Detect which cell encompasses the target text, then output its [x, y] center coordinate. 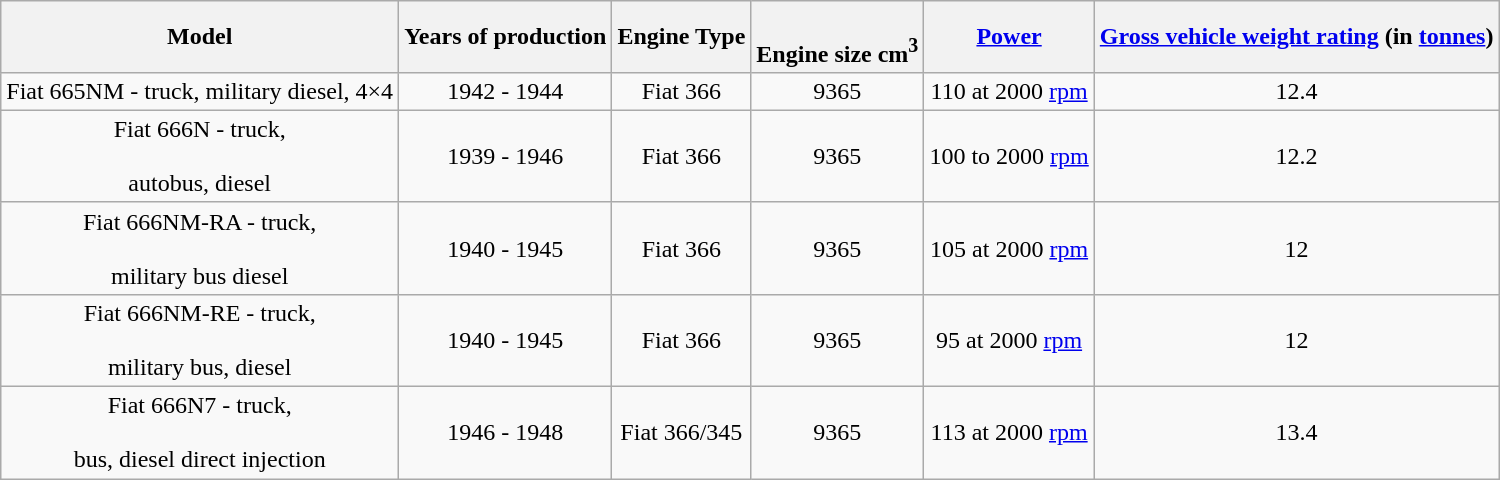
110 at 2000 rpm [1009, 91]
13.4 [1296, 433]
113 at 2000 rpm [1009, 433]
Power [1009, 37]
100 to 2000 rpm [1009, 156]
Fiat 665NM - truck, military diesel, 4×4 [200, 91]
12.2 [1296, 156]
12.4 [1296, 91]
Fiat 666NM-RA - truck,military bus diesel [200, 248]
Model [200, 37]
Gross vehicle weight rating (in tonnes) [1296, 37]
1942 - 1944 [506, 91]
1946 - 1948 [506, 433]
Fiat 366/345 [682, 433]
Engine Type [682, 37]
Engine size cm3 [838, 37]
1939 - 1946 [506, 156]
105 at 2000 rpm [1009, 248]
95 at 2000 rpm [1009, 340]
Fiat 666N - truck,autobus, diesel [200, 156]
Fiat 666NM-RE - truck,military bus, diesel [200, 340]
Fiat 666N7 - truck,bus, diesel direct injection [200, 433]
Years of production [506, 37]
